Capture the cell that displays the provided text and extract its (X, Y) central coordinate. 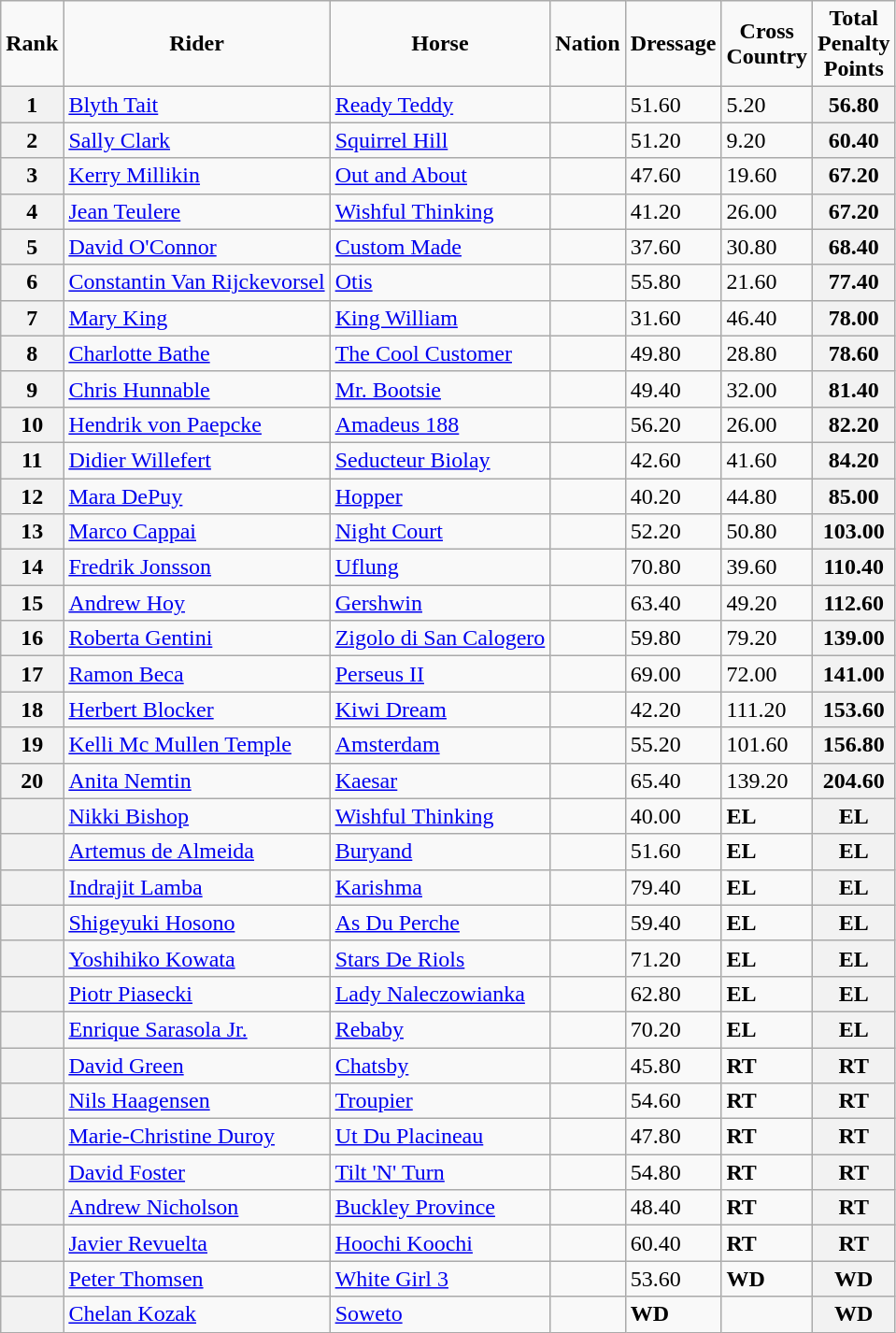
70.80 (673, 567)
Ready Teddy (440, 105)
204.60 (854, 781)
51.20 (673, 140)
8 (32, 353)
156.80 (854, 745)
Gershwin (440, 603)
17 (32, 674)
Buckley Province (440, 1208)
Constantin Van Rijckevorsel (196, 282)
3 (32, 176)
King William (440, 318)
Soweto (440, 1314)
Yoshihiko Kowata (196, 958)
71.20 (673, 958)
Javier Revuelta (196, 1243)
21.60 (767, 282)
153.60 (854, 709)
9 (32, 389)
Kelli Mc Mullen Temple (196, 745)
Amadeus 188 (440, 424)
2 (32, 140)
Marco Cappai (196, 532)
85.00 (854, 496)
Out and About (440, 176)
62.80 (673, 994)
Chelan Kozak (196, 1314)
52.20 (673, 532)
40.20 (673, 496)
Ramon Beca (196, 674)
45.80 (673, 1065)
139.00 (854, 638)
82.20 (854, 424)
David Foster (196, 1172)
12 (32, 496)
6 (32, 282)
78.60 (854, 353)
Mara DePuy (196, 496)
Hopper (440, 496)
Otis (440, 282)
Amsterdam (440, 745)
63.40 (673, 603)
47.60 (673, 176)
Buryand (440, 852)
111.20 (767, 709)
55.20 (673, 745)
Kiwi Dream (440, 709)
Peter Thomsen (196, 1279)
49.20 (767, 603)
Custom Made (440, 247)
54.60 (673, 1101)
103.00 (854, 532)
55.80 (673, 282)
Sally Clark (196, 140)
Kerry Millikin (196, 176)
112.60 (854, 603)
65.40 (673, 781)
Jean Teulere (196, 211)
Troupier (440, 1101)
46.40 (767, 318)
Nation (588, 44)
Charlotte Bathe (196, 353)
Roberta Gentini (196, 638)
19.60 (767, 176)
84.20 (854, 460)
139.20 (767, 781)
Tilt 'N' Turn (440, 1172)
4 (32, 211)
Andrew Hoy (196, 603)
Uflung (440, 567)
Dressage (673, 44)
15 (32, 603)
10 (32, 424)
39.60 (767, 567)
101.60 (767, 745)
37.60 (673, 247)
Piotr Piasecki (196, 994)
41.60 (767, 460)
Horse (440, 44)
The Cool Customer (440, 353)
Shigeyuki Hosono (196, 923)
7 (32, 318)
Marie-Christine Duroy (196, 1137)
Fredrik Jonsson (196, 567)
28.80 (767, 353)
Ut Du Placineau (440, 1137)
David O'Connor (196, 247)
1 (32, 105)
Rebaby (440, 1029)
47.80 (673, 1137)
20 (32, 781)
77.40 (854, 282)
Enrique Sarasola Jr. (196, 1029)
Didier Willefert (196, 460)
Night Court (440, 532)
Karishma (440, 887)
Hoochi Koochi (440, 1243)
31.60 (673, 318)
44.80 (767, 496)
Nikki Bishop (196, 816)
Seducteur Biolay (440, 460)
41.20 (673, 211)
Chris Hunnable (196, 389)
Rider (196, 44)
54.80 (673, 1172)
56.80 (854, 105)
68.40 (854, 247)
59.40 (673, 923)
48.40 (673, 1208)
59.80 (673, 638)
78.00 (854, 318)
70.20 (673, 1029)
Chatsby (440, 1065)
141.00 (854, 674)
72.00 (767, 674)
As Du Perche (440, 923)
14 (32, 567)
Squirrel Hill (440, 140)
Zigolo di San Calogero (440, 638)
11 (32, 460)
16 (32, 638)
32.00 (767, 389)
Stars De Riols (440, 958)
40.00 (673, 816)
Andrew Nicholson (196, 1208)
110.40 (854, 567)
Mary King (196, 318)
19 (32, 745)
Artemus de Almeida (196, 852)
Total Penalty Points (854, 44)
Rank (32, 44)
18 (32, 709)
79.40 (673, 887)
Cross Country (767, 44)
5 (32, 247)
42.60 (673, 460)
81.40 (854, 389)
49.40 (673, 389)
50.80 (767, 532)
13 (32, 532)
Blyth Tait (196, 105)
Anita Nemtin (196, 781)
49.80 (673, 353)
53.60 (673, 1279)
Mr. Bootsie (440, 389)
Herbert Blocker (196, 709)
Nils Haagensen (196, 1101)
David Green (196, 1065)
79.20 (767, 638)
Indrajit Lamba (196, 887)
Kaesar (440, 781)
5.20 (767, 105)
Perseus II (440, 674)
Hendrik von Paepcke (196, 424)
42.20 (673, 709)
9.20 (767, 140)
White Girl 3 (440, 1279)
30.80 (767, 247)
56.20 (673, 424)
69.00 (673, 674)
Lady Naleczowianka (440, 994)
